Detect which cell encompasses the target text, then output its (x, y) center coordinate. 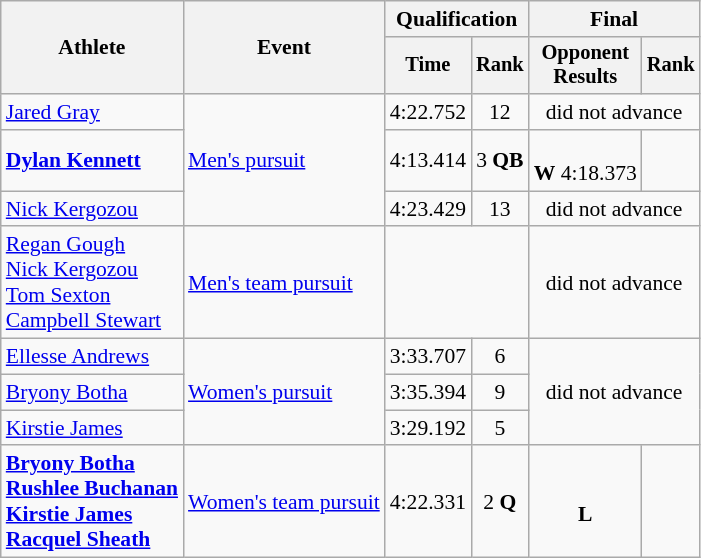
Bryony BothaRushlee BuchananKirstie JamesRacquel Sheath (92, 502)
Ellesse Andrews (92, 357)
Men's team pursuit (284, 283)
12 (500, 112)
3:29.192 (428, 428)
Regan GoughNick KergozouTom SextonCampbell Stewart (92, 283)
13 (500, 209)
Women's pursuit (284, 392)
OpponentResults (586, 66)
4:23.429 (428, 209)
Athlete (92, 48)
Men's pursuit (284, 160)
5 (500, 428)
4:22.752 (428, 112)
Nick Kergozou (92, 209)
Qualification (457, 19)
2 Q (500, 502)
6 (500, 357)
Bryony Botha (92, 393)
4:13.414 (428, 160)
3 QB (500, 160)
Jared Gray (92, 112)
Dylan Kennett (92, 160)
Women's team pursuit (284, 502)
W 4:18.373 (586, 160)
9 (500, 393)
Time (428, 66)
Kirstie James (92, 428)
Event (284, 48)
Final (614, 19)
L (586, 502)
3:35.394 (428, 393)
4:22.331 (428, 502)
3:33.707 (428, 357)
